Output the (x, y) coordinate of the center of the cell containing the given text.  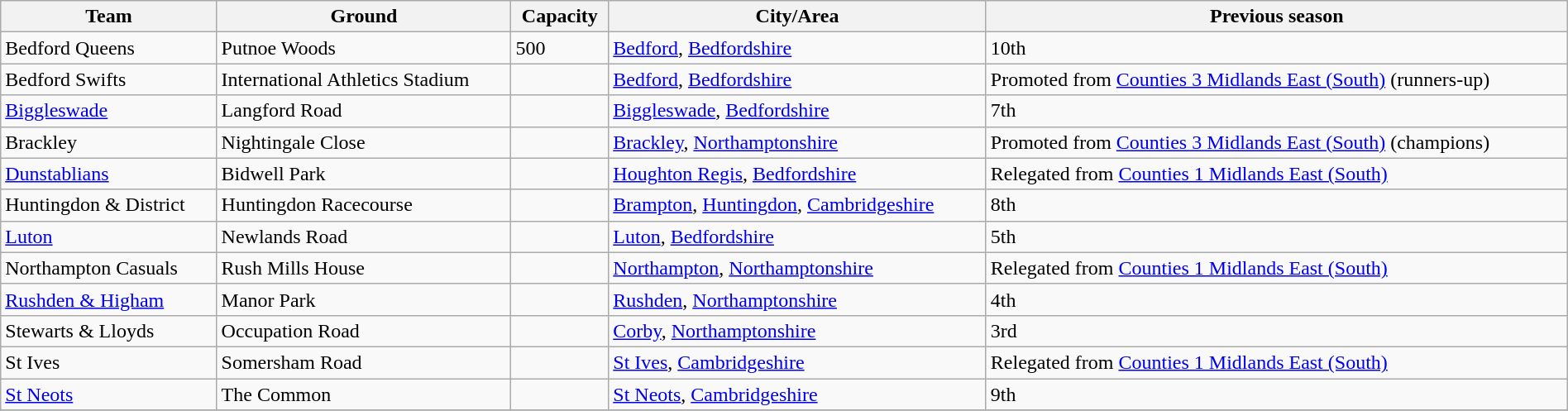
500 (560, 48)
Ground (364, 17)
7th (1277, 111)
Luton (109, 237)
Corby, Northamptonshire (797, 331)
The Common (364, 394)
Brampton, Huntingdon, Cambridgeshire (797, 205)
Dunstablians (109, 174)
Nightingale Close (364, 142)
Rush Mills House (364, 268)
Manor Park (364, 299)
Brackley, Northamptonshire (797, 142)
Brackley (109, 142)
Luton, Bedfordshire (797, 237)
Previous season (1277, 17)
Bidwell Park (364, 174)
City/Area (797, 17)
5th (1277, 237)
Team (109, 17)
Rushden, Northamptonshire (797, 299)
Capacity (560, 17)
Huntingdon Racecourse (364, 205)
Langford Road (364, 111)
St Ives, Cambridgeshire (797, 362)
St Neots (109, 394)
Stewarts & Lloyds (109, 331)
St Ives (109, 362)
Bedford Queens (109, 48)
4th (1277, 299)
International Athletics Stadium (364, 79)
10th (1277, 48)
Occupation Road (364, 331)
Rushden & Higham (109, 299)
Somersham Road (364, 362)
3rd (1277, 331)
Promoted from Counties 3 Midlands East (South) (champions) (1277, 142)
Bedford Swifts (109, 79)
Biggleswade (109, 111)
Putnoe Woods (364, 48)
St Neots, Cambridgeshire (797, 394)
Northampton Casuals (109, 268)
Biggleswade, Bedfordshire (797, 111)
Promoted from Counties 3 Midlands East (South) (runners-up) (1277, 79)
9th (1277, 394)
Houghton Regis, Bedfordshire (797, 174)
Northampton, Northamptonshire (797, 268)
Huntingdon & District (109, 205)
Newlands Road (364, 237)
8th (1277, 205)
